Identify which cell holds the provided text, then report its (X, Y) central coordinate. 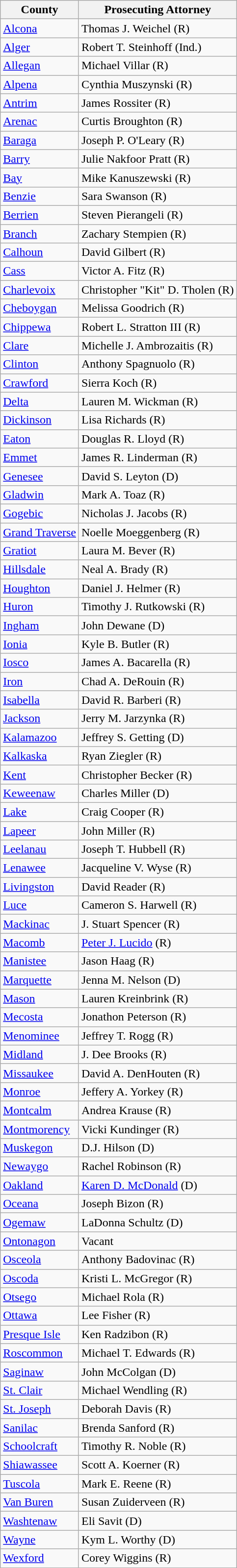
David A. DenHouten (R) (158, 1073)
Timothy R. Noble (R) (158, 1446)
Missaukee (40, 1073)
Alpena (40, 84)
Zachary Stempien (R) (158, 234)
Chippewa (40, 327)
Douglas R. Lloyd (R) (158, 439)
Midland (40, 1054)
Huron (40, 607)
David Gilbert (R) (158, 252)
Noelle Moeggenberg (R) (158, 532)
Houghton (40, 588)
Cheboygan (40, 308)
Cameron S. Harwell (R) (158, 905)
Lee Fisher (R) (158, 1316)
John Dewane (D) (158, 625)
Deborah Davis (R) (158, 1409)
Brenda Sanford (R) (158, 1428)
Charles Miller (D) (158, 793)
Charlevoix (40, 290)
Robert L. Stratton III (R) (158, 327)
Jenna M. Nelson (D) (158, 980)
Lake (40, 812)
Peter J. Lucido (R) (158, 943)
Newaygo (40, 1167)
Montmorency (40, 1129)
Victor A. Fitz (R) (158, 271)
Joseph P. O'Leary (R) (158, 140)
Benzie (40, 196)
Ontonagon (40, 1241)
Ryan Ziegler (R) (158, 756)
Muskegon (40, 1148)
Jonathon Peterson (R) (158, 1017)
Michael Villar (R) (158, 66)
Cynthia Muszynski (R) (158, 84)
Kristi L. McGregor (R) (158, 1278)
Corey Wiggins (R) (158, 1558)
Tuscola (40, 1484)
Mecosta (40, 1017)
David S. Leyton (D) (158, 476)
Andrea Krause (R) (158, 1110)
Osceola (40, 1260)
County (40, 10)
Menominee (40, 1036)
Neal A. Brady (R) (158, 570)
James R. Linderman (R) (158, 457)
Arenac (40, 122)
Jason Haag (R) (158, 961)
Antrim (40, 103)
J. Dee Brooks (R) (158, 1054)
Barry (40, 159)
Kalkaska (40, 756)
James A. Bacarella (R) (158, 663)
Marquette (40, 980)
Susan Zuiderveen (R) (158, 1502)
Michael Wendling (R) (158, 1390)
J. Stuart Spencer (R) (158, 924)
Jeffrey T. Rogg (R) (158, 1036)
Nicholas J. Jacobs (R) (158, 513)
Sierra Koch (R) (158, 383)
Jerry M. Jarzynka (R) (158, 719)
St. Clair (40, 1390)
Mark A. Toaz (R) (158, 495)
Vacant (158, 1241)
Craig Cooper (R) (158, 812)
Otsego (40, 1297)
Lapeer (40, 831)
Shiawassee (40, 1465)
Roscommon (40, 1353)
Lauren M. Wickman (R) (158, 401)
Julie Nakfoor Pratt (R) (158, 159)
Gogebic (40, 513)
LaDonna Schultz (D) (158, 1222)
Ken Radzibon (R) (158, 1334)
Berrien (40, 215)
Isabella (40, 700)
Schoolcraft (40, 1446)
Karen D. McDonald (D) (158, 1185)
Daniel J. Helmer (R) (158, 588)
Presque Isle (40, 1334)
Prosecuting Attorney (158, 10)
Sanilac (40, 1428)
Jeffrey S. Getting (D) (158, 737)
Scott A. Koerner (R) (158, 1465)
Anthony Spagnuolo (R) (158, 364)
Robert T. Steinhoff (Ind.) (158, 47)
Keweenaw (40, 793)
James Rossiter (R) (158, 103)
Joseph T. Hubbell (R) (158, 849)
Laura M. Bever (R) (158, 551)
David R. Barberi (R) (158, 700)
Clare (40, 346)
Vicki Kundinger (R) (158, 1129)
Allegan (40, 66)
Ottawa (40, 1316)
Eli Savit (D) (158, 1521)
Cass (40, 271)
Iron (40, 681)
John Miller (R) (158, 831)
Ogemaw (40, 1222)
Clinton (40, 364)
Eaton (40, 439)
Oscoda (40, 1278)
Sara Swanson (R) (158, 196)
Michael T. Edwards (R) (158, 1353)
Delta (40, 401)
Kym L. Worthy (D) (158, 1540)
Ingham (40, 625)
Chad A. DeRouin (R) (158, 681)
Mason (40, 998)
Steven Pierangeli (R) (158, 215)
Christopher "Kit" D. Tholen (R) (158, 290)
Thomas J. Weichel (R) (158, 28)
Oakland (40, 1185)
Grand Traverse (40, 532)
Alger (40, 47)
Timothy J. Rutkowski (R) (158, 607)
St. Joseph (40, 1409)
Joseph Bizon (R) (158, 1204)
Kyle B. Butler (R) (158, 644)
Mackinac (40, 924)
Livingston (40, 887)
Wayne (40, 1540)
Wexford (40, 1558)
Hillsdale (40, 570)
Melissa Goodrich (R) (158, 308)
Genesee (40, 476)
Anthony Badovinac (R) (158, 1260)
Christopher Becker (R) (158, 774)
Alcona (40, 28)
Iosco (40, 663)
Oceana (40, 1204)
John McColgan (D) (158, 1371)
Macomb (40, 943)
Mike Kanuszewski (R) (158, 177)
Branch (40, 234)
Rachel Robinson (R) (158, 1167)
Montcalm (40, 1110)
Washtenaw (40, 1521)
Saginaw (40, 1371)
Gratiot (40, 551)
Emmet (40, 457)
David Reader (R) (158, 887)
Jacqueline V. Wyse (R) (158, 868)
Calhoun (40, 252)
Ionia (40, 644)
Michelle J. Ambrozaitis (R) (158, 346)
Lauren Kreinbrink (R) (158, 998)
D.J. Hilson (D) (158, 1148)
Curtis Broughton (R) (158, 122)
Baraga (40, 140)
Bay (40, 177)
Kent (40, 774)
Lenawee (40, 868)
Mark E. Reene (R) (158, 1484)
Michael Rola (R) (158, 1297)
Kalamazoo (40, 737)
Lisa Richards (R) (158, 420)
Jeffery A. Yorkey (R) (158, 1092)
Crawford (40, 383)
Gladwin (40, 495)
Jackson (40, 719)
Luce (40, 905)
Monroe (40, 1092)
Dickinson (40, 420)
Leelanau (40, 849)
Manistee (40, 961)
Van Buren (40, 1502)
